Scan for the cell matching the given text and deliver its (X, Y) coordinate at center. 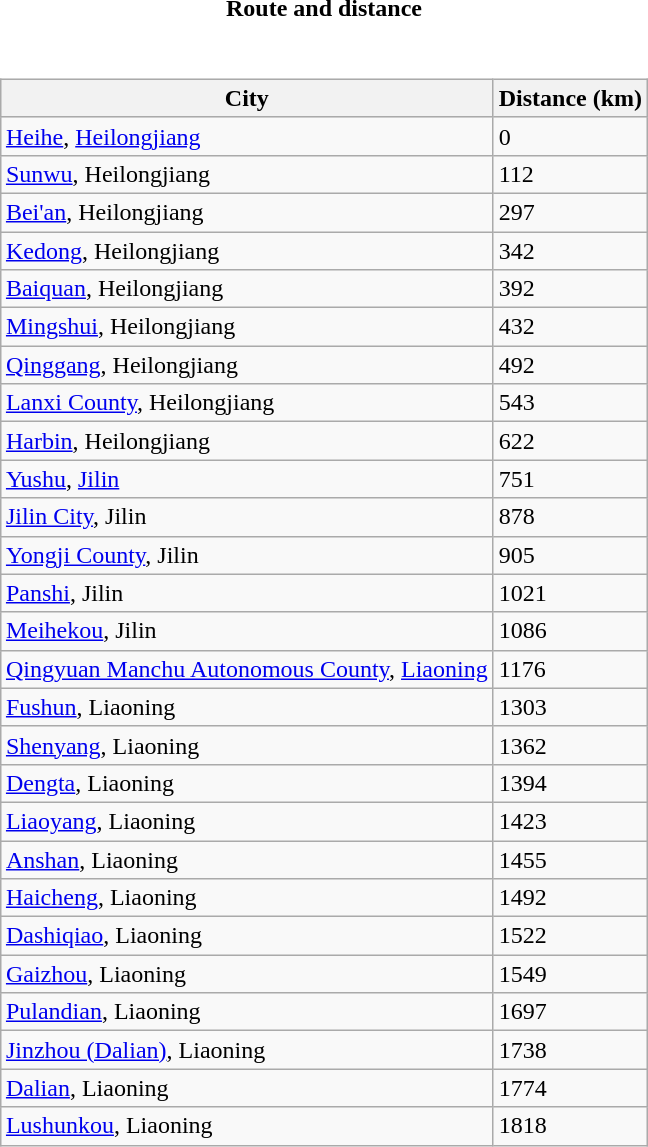
392 (570, 289)
905 (570, 555)
Fushun, Liaoning (246, 707)
Gaizhou, Liaoning (246, 974)
Pulandian, Liaoning (246, 1012)
Harbin, Heilongjiang (246, 441)
Meihekou, Jilin (246, 631)
1697 (570, 1012)
1455 (570, 859)
1818 (570, 1126)
Dashiqiao, Liaoning (246, 936)
Anshan, Liaoning (246, 859)
1021 (570, 593)
Yushu, Jilin (246, 479)
Lanxi County, Heilongjiang (246, 403)
297 (570, 212)
Yongji County, Jilin (246, 555)
Jilin City, Jilin (246, 517)
Bei'an, Heilongjiang (246, 212)
Haicheng, Liaoning (246, 898)
Sunwu, Heilongjiang (246, 174)
Kedong, Heilongjiang (246, 251)
543 (570, 403)
1303 (570, 707)
0 (570, 136)
1738 (570, 1050)
878 (570, 517)
Heihe, Heilongjiang (246, 136)
Distance (km) (570, 98)
Panshi, Jilin (246, 593)
1774 (570, 1088)
1423 (570, 821)
Jinzhou (Dalian), Liaoning (246, 1050)
432 (570, 327)
Dalian, Liaoning (246, 1088)
1086 (570, 631)
Mingshui, Heilongjiang (246, 327)
Shenyang, Liaoning (246, 745)
1176 (570, 669)
622 (570, 441)
Liaoyang, Liaoning (246, 821)
1522 (570, 936)
492 (570, 365)
Qinggang, Heilongjiang (246, 365)
Lushunkou, Liaoning (246, 1126)
1362 (570, 745)
Dengta, Liaoning (246, 783)
751 (570, 479)
342 (570, 251)
1549 (570, 974)
112 (570, 174)
Baiquan, Heilongjiang (246, 289)
1492 (570, 898)
1394 (570, 783)
City (246, 98)
Qingyuan Manchu Autonomous County, Liaoning (246, 669)
